From the cell containing the given text, extract its center point as [X, Y] coordinate. 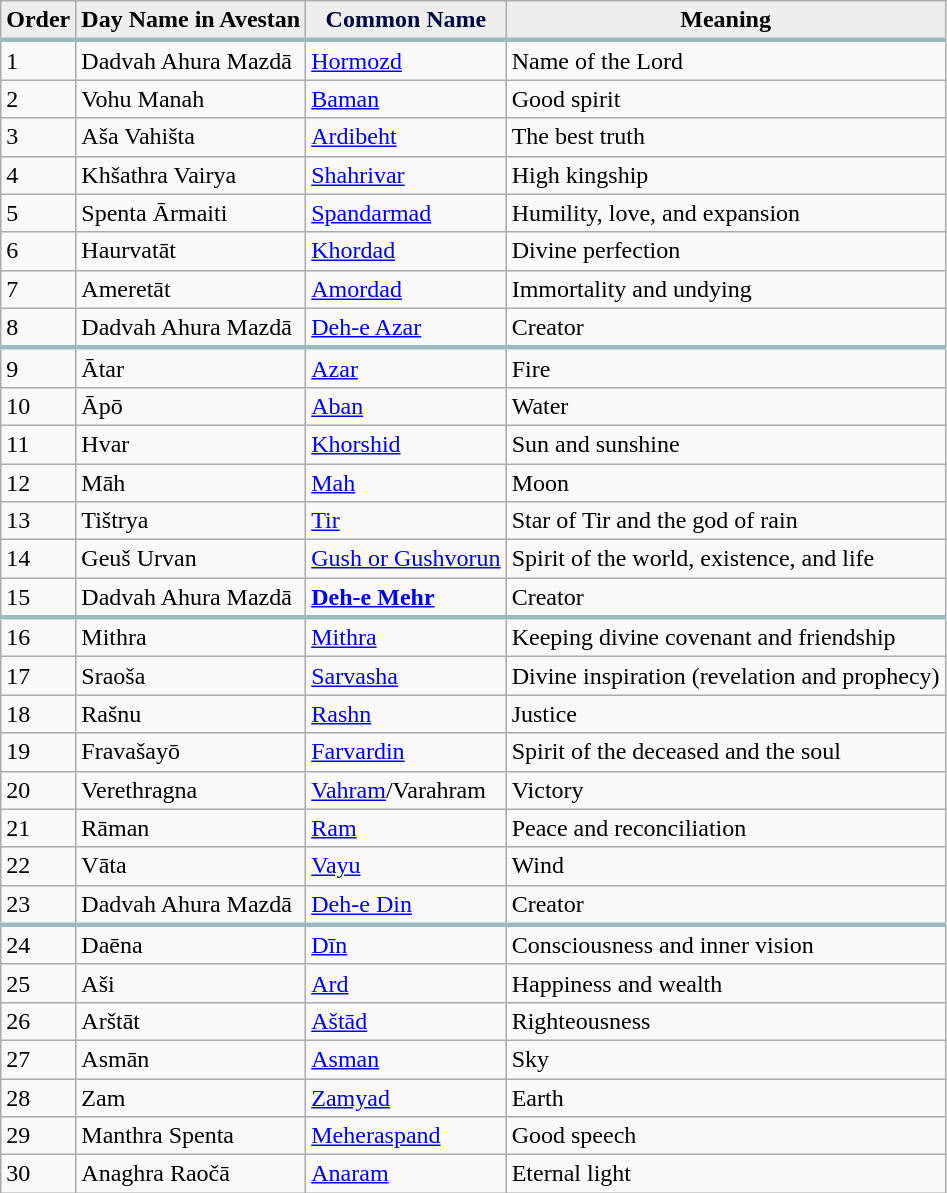
Rashn [406, 714]
12 [38, 483]
Day Name in Avestan [191, 21]
Water [726, 406]
Meheraspand [406, 1136]
Farvardin [406, 752]
30 [38, 1174]
Rašnu [191, 714]
Vāta [191, 866]
Victory [726, 790]
Humility, love, and expansion [726, 213]
Happiness and wealth [726, 983]
Azar [406, 368]
Peace and reconciliation [726, 828]
Good speech [726, 1136]
Spirit of the world, existence, and life [726, 559]
Āpō [191, 406]
Spirit of the deceased and the soul [726, 752]
Vahram/Varahram [406, 790]
25 [38, 983]
Māh [191, 483]
5 [38, 213]
Deh-e Mehr [406, 598]
Asman [406, 1059]
Moon [726, 483]
Star of Tir and the god of rain [726, 521]
Earth [726, 1097]
17 [38, 676]
Tištrya [191, 521]
Immortality and undying [726, 289]
Ameretāt [191, 289]
6 [38, 251]
Ard [406, 983]
Vohu Manah [191, 99]
11 [38, 444]
20 [38, 790]
Name of the Lord [726, 60]
Manthra Spenta [191, 1136]
Good spirit [726, 99]
Hvar [191, 444]
Anaghra Raočā [191, 1174]
18 [38, 714]
Vayu [406, 866]
Fire [726, 368]
Aban [406, 406]
Ātar [191, 368]
Deh-e Azar [406, 328]
Haurvatāt [191, 251]
Sky [726, 1059]
13 [38, 521]
Justice [726, 714]
Verethragna [191, 790]
Daēna [191, 945]
16 [38, 637]
Righteousness [726, 1021]
Aša Vahišta [191, 137]
Dīn [406, 945]
Sarvasha [406, 676]
22 [38, 866]
27 [38, 1059]
Consciousness and inner vision [726, 945]
Khordad [406, 251]
Meaning [726, 21]
8 [38, 328]
2 [38, 99]
Divine inspiration (revelation and prophecy) [726, 676]
3 [38, 137]
Aštād [406, 1021]
Khšathra Vairya [191, 175]
Keeping divine covenant and friendship [726, 637]
Arštāt [191, 1021]
Baman [406, 99]
7 [38, 289]
Zam [191, 1097]
Mah [406, 483]
23 [38, 905]
Common Name [406, 21]
Wind [726, 866]
Zamyad [406, 1097]
Spandarmad [406, 213]
15 [38, 598]
Order [38, 21]
Aši [191, 983]
Divine perfection [726, 251]
29 [38, 1136]
10 [38, 406]
Hormozd [406, 60]
24 [38, 945]
Shahrivar [406, 175]
1 [38, 60]
Tir [406, 521]
Gush or Gushvorun [406, 559]
High kingship [726, 175]
Eternal light [726, 1174]
19 [38, 752]
The best truth [726, 137]
28 [38, 1097]
Sraoša [191, 676]
14 [38, 559]
Ram [406, 828]
26 [38, 1021]
21 [38, 828]
Amordad [406, 289]
Geuš Urvan [191, 559]
Anaram [406, 1174]
Asmān [191, 1059]
Khorshid [406, 444]
Sun and sunshine [726, 444]
9 [38, 368]
Fravašayō [191, 752]
Deh-e Din [406, 905]
4 [38, 175]
Rāman [191, 828]
Ardibeht [406, 137]
Spenta Ārmaiti [191, 213]
